Extract the (x, y) coordinate from the center of the cell holding the provided text.  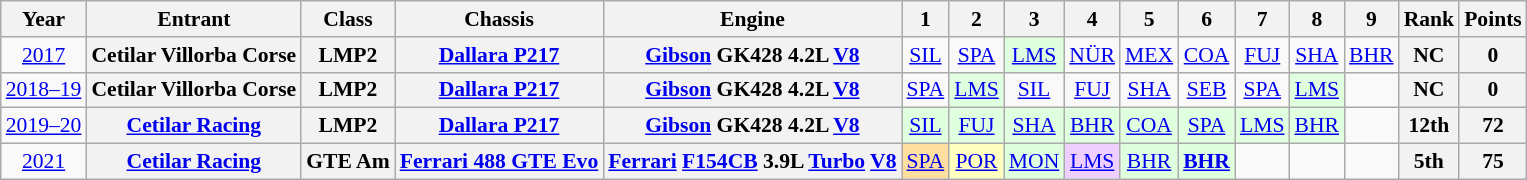
MEX (1149, 55)
5th (1430, 162)
72 (1493, 126)
POR (976, 162)
NÜR (1092, 55)
SEB (1206, 90)
Ferrari 488 GTE Evo (500, 162)
3 (1034, 19)
2018–19 (44, 90)
6 (1206, 19)
2021 (44, 162)
Entrant (194, 19)
Class (348, 19)
GTE Am (348, 162)
7 (1262, 19)
Rank (1430, 19)
12th (1430, 126)
Points (1493, 19)
5 (1149, 19)
MON (1034, 162)
8 (1318, 19)
2017 (44, 55)
9 (1372, 19)
1 (926, 19)
Chassis (500, 19)
Year (44, 19)
4 (1092, 19)
Ferrari F154CB 3.9L Turbo V8 (752, 162)
2019–20 (44, 126)
75 (1493, 162)
Engine (752, 19)
2 (976, 19)
